Extract the (x, y) coordinate from the center of the cell holding the provided text.  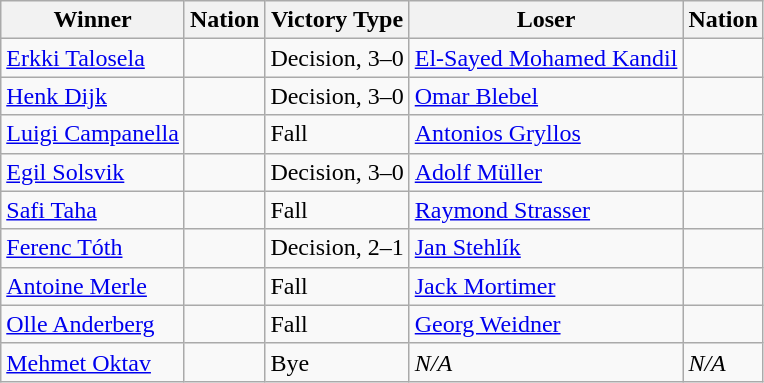
Safi Taha (93, 210)
Egil Solsvik (93, 172)
Ferenc Tóth (93, 248)
Jack Mortimer (546, 286)
Georg Weidner (546, 324)
Victory Type (337, 20)
Raymond Strasser (546, 210)
El-Sayed Mohamed Kandil (546, 58)
Olle Anderberg (93, 324)
Adolf Müller (546, 172)
Antonios Gryllos (546, 134)
Antoine Merle (93, 286)
Mehmet Oktav (93, 362)
Decision, 2–1 (337, 248)
Luigi Campanella (93, 134)
Loser (546, 20)
Bye (337, 362)
Omar Blebel (546, 96)
Erkki Talosela (93, 58)
Winner (93, 20)
Henk Dijk (93, 96)
Jan Stehlík (546, 248)
